Pinpoint the cell where the given text exists, returning its [X, Y] midpoint coordinate. 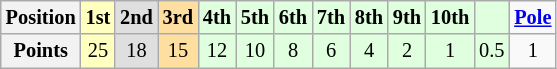
8 [293, 51]
Pole [532, 17]
2nd [136, 17]
10 [255, 51]
18 [136, 51]
9th [407, 17]
12 [217, 51]
8th [369, 17]
6 [331, 51]
Points [41, 51]
1st [98, 17]
15 [178, 51]
7th [331, 17]
5th [255, 17]
6th [293, 17]
4th [217, 17]
3rd [178, 17]
4 [369, 51]
10th [450, 17]
25 [98, 51]
0.5 [492, 51]
Position [41, 17]
2 [407, 51]
